Scan for the cell matching the given text and deliver its [X, Y] coordinate at center. 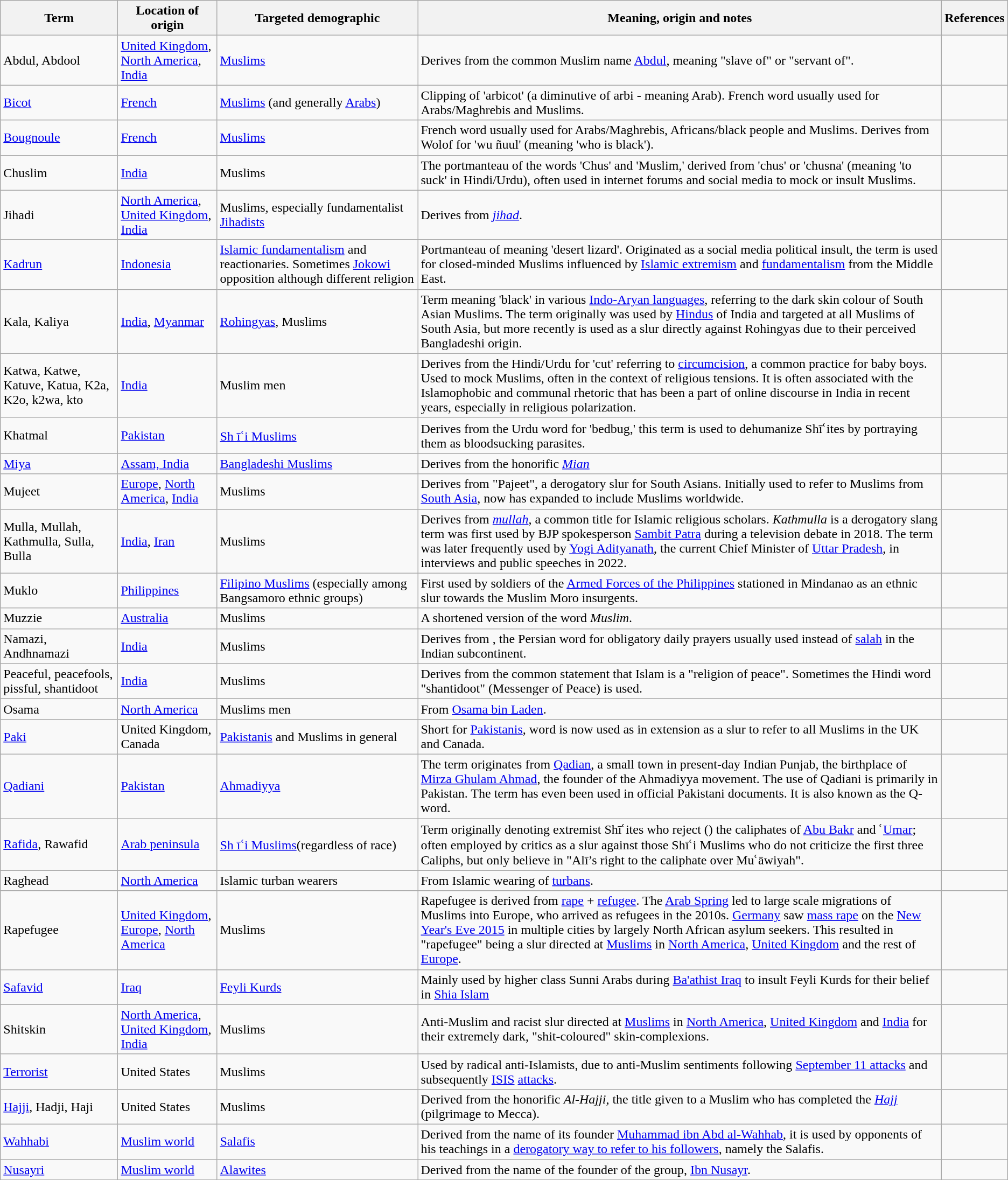
Mulla, Mullah, Kathmulla, Sulla, Bulla [59, 541]
Sh īʿi Muslims [318, 435]
Muslims (and generally Arabs) [318, 102]
Rapefugee [59, 930]
Term [59, 18]
Feyli Kurds [318, 987]
Jihadi [59, 215]
Meaning, origin and notes [680, 18]
Islamic fundamentalism and reactionaries. Sometimes Jokowi opposition although different religion [318, 264]
Targeted demographic [318, 18]
India, Myanmar [167, 321]
Short for Pakistanis, word is now used as in extension as a slur to refer to all Muslims in the UK and Canada. [680, 737]
Derives from the common statement that Islam is a "religion of peace". Sometimes the Hindi word "shantidoot" (Messenger of Peace) is used. [680, 681]
Islamic turban wearers [318, 881]
Rohingyas, Muslims [318, 321]
A shortened version of the word Muslim. [680, 618]
Qadiani [59, 786]
Salafis [318, 1142]
Bangladeshi Muslims [318, 464]
Bicot [59, 102]
Muslims, especially fundamentalist Jihadists [318, 215]
From Osama bin Laden. [680, 709]
French word usually used for Arabs/Maghrebis, Africans/black people and Muslims. Derives from Wolof for 'wu ñuul' (meaning 'who is black'). [680, 138]
References [975, 18]
Mujeet [59, 491]
Assam, India [167, 464]
Muslim men [318, 386]
Ahmadiyya [318, 786]
Australia [167, 618]
Arab peninsula [167, 844]
Rafida, Rawafid [59, 844]
Muklo [59, 590]
Katwa, Katwe, Katuve, Katua, K2a, K2o, k2wa, kto [59, 386]
Location of origin [167, 18]
Paki [59, 737]
Sh īʿi Muslims(regardless of race) [318, 844]
India, Iran [167, 541]
Derives from the common Muslim name Abdul, meaning "slave of" or "servant of". [680, 60]
Kadrun [59, 264]
From Islamic wearing of turbans. [680, 881]
Clipping of 'arbicot' (a diminutive of arbi - meaning Arab). French word usually used for Arabs/Maghrebis and Muslims. [680, 102]
Derived from the honorific Al-Hajji, the title given to a Muslim who has completed the Hajj (pilgrimage to Mecca). [680, 1106]
Wahhabi [59, 1142]
Derives from the honorific Mian [680, 464]
Namazi, Andhnamazi [59, 646]
Bougnoule [59, 138]
Derives from the Urdu word for 'bedbug,' this term is used to dehumanize Shīʿites by portraying them as bloodsucking parasites. [680, 435]
Shitskin [59, 1029]
Used by radical anti-Islamists, due to anti-Muslim sentiments following September 11 attacks and subsequently ISIS attacks. [680, 1072]
Nusayri [59, 1169]
United Kingdom, Europe, North America [167, 930]
Alawites [318, 1169]
Peaceful, peacefools, pissful, shantidoot [59, 681]
Muslims men [318, 709]
Europe, North America, India [167, 491]
Filipino Muslims (especially among Bangsamoro ethnic groups) [318, 590]
Miya [59, 464]
Derived from the name of the founder of the group, Ibn Nusayr. [680, 1169]
Iraq [167, 987]
United Kingdom, Canada [167, 737]
Abdul, Abdool [59, 60]
Pakistanis and Muslims in general [318, 737]
Safavid [59, 987]
Philippines [167, 590]
Derives from jihad. [680, 215]
Kala, Kaliya [59, 321]
Mainly used by higher class Sunni Arabs during Ba'athist Iraq to insult Feyli Kurds for their belief in Shia Islam [680, 987]
First used by soldiers of the Armed Forces of the Philippines stationed in Mindanao as an ethnic slur towards the Muslim Moro insurgents. [680, 590]
Muzzie [59, 618]
Khatmal [59, 435]
Raghead [59, 881]
Chuslim [59, 172]
United Kingdom, North America, India [167, 60]
Osama [59, 709]
Hajji, Hadji, Haji [59, 1106]
Terrorist [59, 1072]
Indonesia [167, 264]
Derives from , the Persian word for obligatory daily prayers usually used instead of salah in the Indian subcontinent. [680, 646]
